Search for the cell housing the specified text and yield its [x, y] center coordinate. 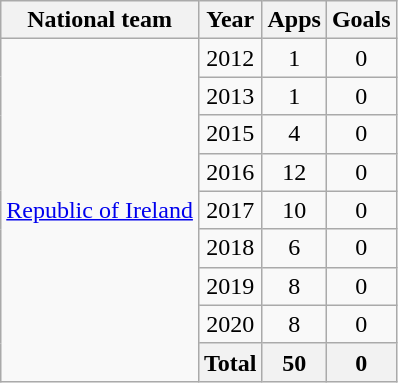
6 [294, 248]
2016 [230, 172]
10 [294, 210]
2017 [230, 210]
2020 [230, 324]
Year [230, 20]
National team [100, 20]
Goals [361, 20]
2013 [230, 96]
2015 [230, 134]
2018 [230, 248]
12 [294, 172]
Apps [294, 20]
4 [294, 134]
2019 [230, 286]
Total [230, 362]
2012 [230, 58]
Republic of Ireland [100, 210]
50 [294, 362]
